Extract the (X, Y) coordinate from the center of the cell holding the provided text.  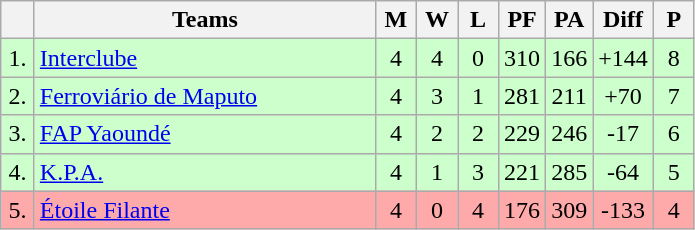
M (396, 20)
5 (674, 172)
+144 (624, 58)
281 (522, 96)
Ferroviário de Maputo (204, 96)
W (436, 20)
229 (522, 134)
L (478, 20)
Étoile Filante (204, 210)
-17 (624, 134)
4. (18, 172)
310 (522, 58)
+70 (624, 96)
K.P.A. (204, 172)
7 (674, 96)
221 (522, 172)
1. (18, 58)
211 (570, 96)
176 (522, 210)
246 (570, 134)
166 (570, 58)
3. (18, 134)
FAP Yaoundé (204, 134)
Diff (624, 20)
6 (674, 134)
5. (18, 210)
P (674, 20)
Interclube (204, 58)
Teams (204, 20)
8 (674, 58)
309 (570, 210)
285 (570, 172)
-133 (624, 210)
2. (18, 96)
-64 (624, 172)
PA (570, 20)
PF (522, 20)
